Scan for the cell matching the given text and deliver its [x, y] coordinate at center. 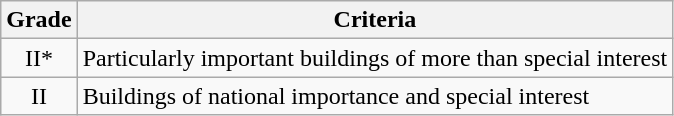
II* [39, 58]
Particularly important buildings of more than special interest [375, 58]
II [39, 96]
Criteria [375, 20]
Buildings of national importance and special interest [375, 96]
Grade [39, 20]
